From the cell containing the given text, extract its center point as [x, y] coordinate. 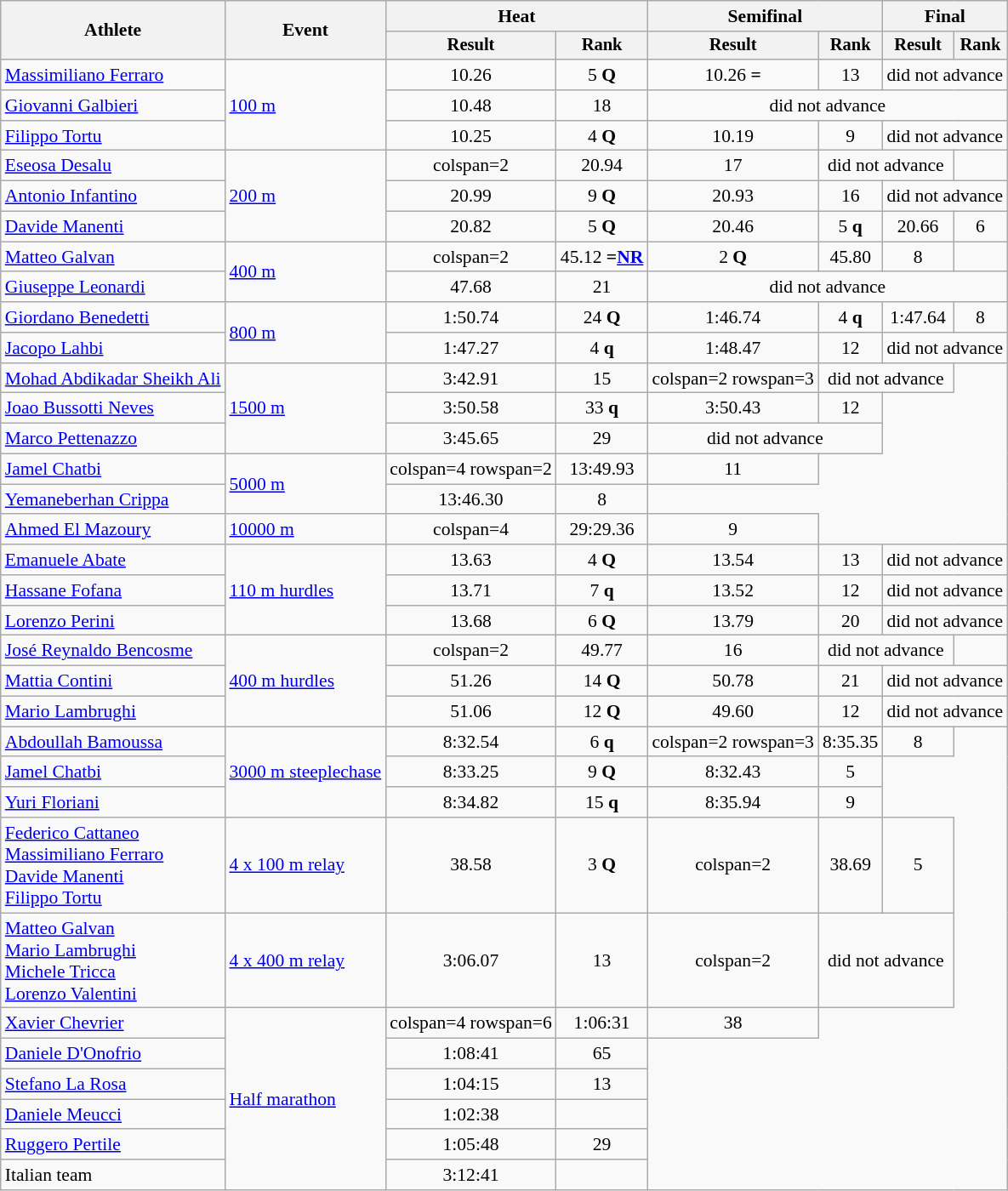
12 Q [602, 712]
5000 m [305, 485]
colspan=4 rowspan=6 [471, 1023]
Hassane Fofana [113, 590]
20.94 [602, 166]
colspan=4 rowspan=2 [471, 470]
51.26 [471, 681]
1:50.74 [471, 317]
colspan=4 [471, 530]
3:45.65 [471, 439]
400 m hurdles [305, 681]
50.78 [733, 681]
13.79 [733, 621]
Yuri Floriani [113, 802]
Matteo GalvanMario LambrughiMichele TriccaLorenzo Valentini [113, 960]
José Reynaldo Bencosme [113, 651]
13.52 [733, 590]
18 [602, 105]
Yemaneberhan Crippa [113, 499]
20.46 [733, 227]
13:49.93 [602, 470]
1:04:15 [471, 1085]
20 [851, 621]
Athlete [113, 31]
5 q [851, 227]
10.48 [471, 105]
20.82 [471, 227]
20.93 [733, 197]
10.26 = [733, 75]
38.58 [471, 865]
13.54 [733, 560]
8:33.25 [471, 772]
4 x 100 m relay [305, 865]
6 Q [602, 621]
1:08:41 [471, 1054]
Heat [516, 16]
29:29.36 [602, 530]
Daniele Meucci [113, 1114]
Italian team [113, 1175]
110 m hurdles [305, 590]
20.66 [917, 227]
11 [733, 470]
15 [602, 379]
15 q [602, 802]
400 m [305, 272]
Filippo Tortu [113, 136]
7 q [602, 590]
Event [305, 31]
Joao Bussotti Neves [113, 408]
33 q [602, 408]
10.19 [733, 136]
45.80 [851, 257]
Ruggero Pertile [113, 1145]
4 x 400 m relay [305, 960]
1:06:31 [602, 1023]
8:35.35 [851, 742]
800 m [305, 332]
Final [944, 16]
Mattia Contini [113, 681]
49.60 [733, 712]
6 q [602, 742]
1:48.47 [733, 348]
8:32.54 [471, 742]
Eseosa Desalu [113, 166]
17 [733, 166]
Semifinal [765, 16]
24 Q [602, 317]
3:50.58 [471, 408]
3:12:41 [471, 1175]
13.68 [471, 621]
10000 m [305, 530]
Emanuele Abate [113, 560]
10.26 [471, 75]
3 Q [602, 865]
65 [602, 1054]
Stefano La Rosa [113, 1085]
2 Q [733, 257]
Half marathon [305, 1099]
Xavier Chevrier [113, 1023]
Mohad Abdikadar Sheikh Ali [113, 379]
Davide Manenti [113, 227]
3000 m steeplechase [305, 772]
10.25 [471, 136]
38.69 [851, 865]
13.71 [471, 590]
8:32.43 [733, 772]
1:05:48 [471, 1145]
3:42.91 [471, 379]
Massimiliano Ferraro [113, 75]
Giuseppe Leonardi [113, 288]
100 m [305, 105]
49.77 [602, 651]
1:46.74 [733, 317]
45.12 =NR [602, 257]
3:06.07 [471, 960]
13.63 [471, 560]
8:35.94 [733, 802]
14 Q [602, 681]
Lorenzo Perini [113, 621]
Mario Lambrughi [113, 712]
Ahmed El Mazoury [113, 530]
Federico CattaneoMassimiliano FerraroDavide ManentiFilippo Tortu [113, 865]
47.68 [471, 288]
1:02:38 [471, 1114]
Matteo Galvan [113, 257]
1500 m [305, 408]
Antonio Infantino [113, 197]
6 [981, 227]
Giordano Benedetti [113, 317]
Marco Pettenazzo [113, 439]
51.06 [471, 712]
13:46.30 [471, 499]
200 m [305, 196]
1:47.27 [471, 348]
Giovanni Galbieri [113, 105]
Daniele D'Onofrio [113, 1054]
8:34.82 [471, 802]
20.99 [471, 197]
Abdoullah Bamoussa [113, 742]
Jacopo Lahbi [113, 348]
3:50.43 [733, 408]
1:47.64 [917, 317]
38 [733, 1023]
